Extract the [X, Y] coordinate from the center of the cell holding the provided text.  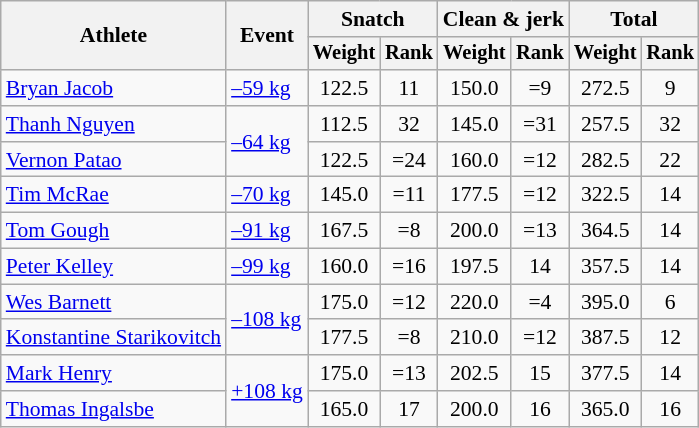
365.0 [605, 409]
272.5 [605, 88]
=31 [540, 124]
Konstantine Starikovitch [114, 338]
282.5 [605, 160]
150.0 [474, 88]
165.0 [344, 409]
364.5 [605, 231]
Total [634, 19]
Thanh Nguyen [114, 124]
=24 [409, 160]
6 [670, 302]
=4 [540, 302]
377.5 [605, 373]
167.5 [344, 231]
202.5 [474, 373]
Athlete [114, 36]
Wes Barnett [114, 302]
9 [670, 88]
17 [409, 409]
–99 kg [267, 267]
Tim McRae [114, 195]
Event [267, 36]
Tom Gough [114, 231]
197.5 [474, 267]
=9 [540, 88]
112.5 [344, 124]
210.0 [474, 338]
220.0 [474, 302]
357.5 [605, 267]
=16 [409, 267]
+108 kg [267, 390]
257.5 [605, 124]
Thomas Ingalsbe [114, 409]
Snatch [373, 19]
Clean & jerk [504, 19]
Peter Kelley [114, 267]
=11 [409, 195]
–108 kg [267, 320]
395.0 [605, 302]
–91 kg [267, 231]
12 [670, 338]
–64 kg [267, 142]
22 [670, 160]
11 [409, 88]
Bryan Jacob [114, 88]
15 [540, 373]
–59 kg [267, 88]
Vernon Patao [114, 160]
387.5 [605, 338]
322.5 [605, 195]
Mark Henry [114, 373]
–70 kg [267, 195]
